Output the [X, Y] coordinate of the center of the cell containing the given text.  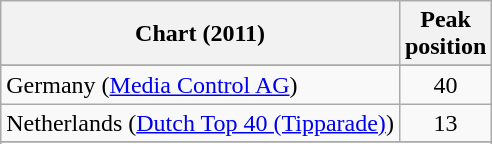
Netherlands (Dutch Top 40 (Tipparade)) [200, 123]
40 [445, 85]
Germany (Media Control AG) [200, 85]
13 [445, 123]
Peakposition [445, 34]
Chart (2011) [200, 34]
